Output the (x, y) coordinate of the center of the cell containing the given text.  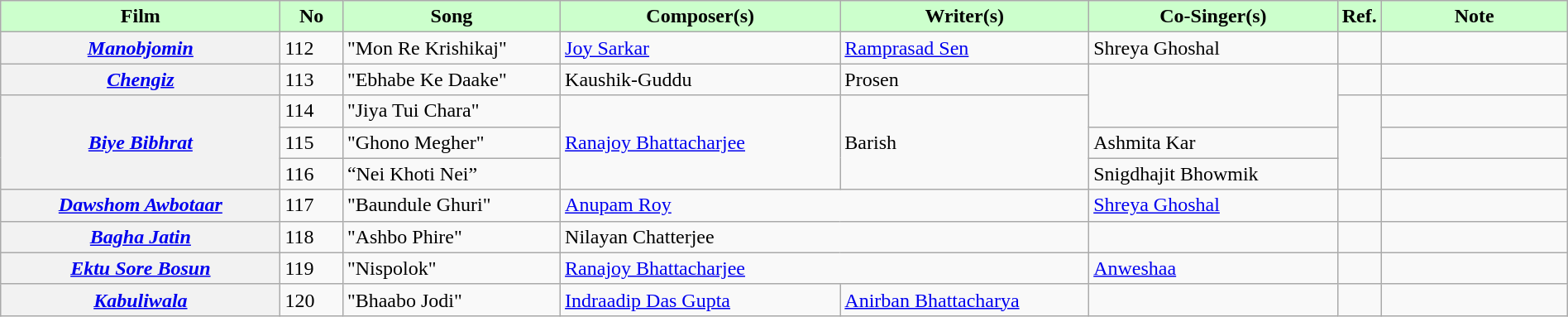
115 (311, 142)
"Ashbo Phire" (452, 237)
Biye Bibhrat (141, 142)
118 (311, 237)
Indraadip Das Gupta (700, 300)
Song (452, 17)
"Ghono Megher" (452, 142)
"Ebhabe Ke Daake" (452, 79)
Film (141, 17)
Ramprasad Sen (964, 48)
Chengiz (141, 79)
"Jiya Tui Chara" (452, 111)
119 (311, 268)
Manobjomin (141, 48)
Dawshom Awbotaar (141, 205)
Anupam Roy (825, 205)
Barish (964, 142)
Kabuliwala (141, 300)
"Nispolok" (452, 268)
Writer(s) (964, 17)
"Baundule Ghuri" (452, 205)
114 (311, 111)
Nilayan Chatterjee (825, 237)
113 (311, 79)
112 (311, 48)
No (311, 17)
Ektu Sore Bosun (141, 268)
Bagha Jatin (141, 237)
Anweshaa (1213, 268)
Anirban Bhattacharya (964, 300)
Note (1474, 17)
116 (311, 174)
“Nei Khoti Nei” (452, 174)
117 (311, 205)
Kaushik-Guddu (700, 79)
Composer(s) (700, 17)
"Bhaabo Jodi" (452, 300)
Ref. (1360, 17)
Ashmita Kar (1213, 142)
Prosen (964, 79)
120 (311, 300)
Snigdhajit Bhowmik (1213, 174)
Co-Singer(s) (1213, 17)
Joy Sarkar (700, 48)
"Mon Re Krishikaj" (452, 48)
